Determine the [X, Y] coordinate at the center of the cell enclosing the given text.  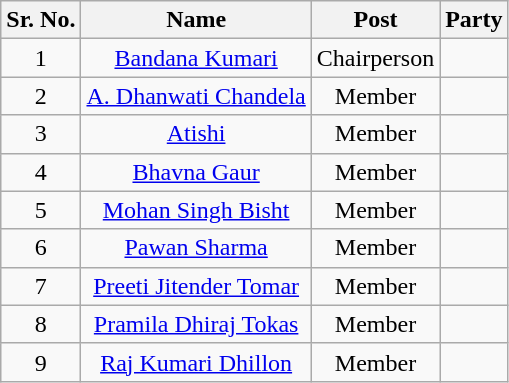
8 [41, 324]
1 [41, 58]
A. Dhanwati Chandela [196, 96]
6 [41, 248]
Post [375, 20]
Party [474, 20]
3 [41, 134]
Raj Kumari Dhillon [196, 362]
Bandana Kumari [196, 58]
Bhavna Gaur [196, 172]
Sr. No. [41, 20]
Chairperson [375, 58]
2 [41, 96]
Preeti Jitender Tomar [196, 286]
7 [41, 286]
Atishi [196, 134]
Name [196, 20]
Mohan Singh Bisht [196, 210]
Pramila Dhiraj Tokas [196, 324]
9 [41, 362]
4 [41, 172]
5 [41, 210]
Pawan Sharma [196, 248]
